Provide the (x, y) coordinate of the cell's center where the given text is located.  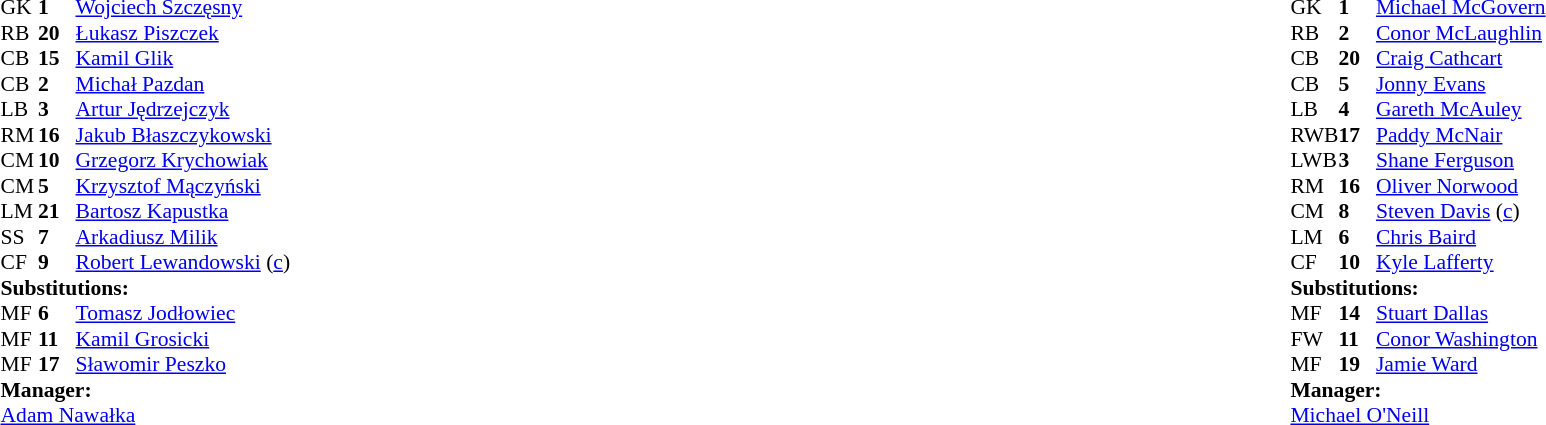
Krzysztof Mączyński (184, 186)
Shane Ferguson (1461, 161)
Tomasz Jodłowiec (184, 313)
4 (1357, 109)
Craig Cathcart (1461, 59)
Kamil Glik (184, 59)
15 (57, 59)
LWB (1314, 161)
Paddy McNair (1461, 135)
9 (57, 263)
Kamil Grosicki (184, 339)
SS (19, 237)
21 (57, 211)
Conor McLaughlin (1461, 33)
14 (1357, 313)
Jonny Evans (1461, 84)
FW (1314, 339)
Robert Lewandowski (c) (184, 263)
Gareth McAuley (1461, 109)
19 (1357, 365)
Sławomir Peszko (184, 365)
Steven Davis (c) (1461, 211)
Stuart Dallas (1461, 313)
Jakub Błaszczykowski (184, 135)
Kyle Lafferty (1461, 263)
Łukasz Piszczek (184, 33)
Grzegorz Krychowiak (184, 161)
Jamie Ward (1461, 365)
Bartosz Kapustka (184, 211)
Artur Jędrzejczyk (184, 109)
RWB (1314, 135)
7 (57, 237)
Arkadiusz Milik (184, 237)
Chris Baird (1461, 237)
8 (1357, 211)
Conor Washington (1461, 339)
Michał Pazdan (184, 84)
Oliver Norwood (1461, 186)
